Capture the cell that displays the provided text and extract its (X, Y) central coordinate. 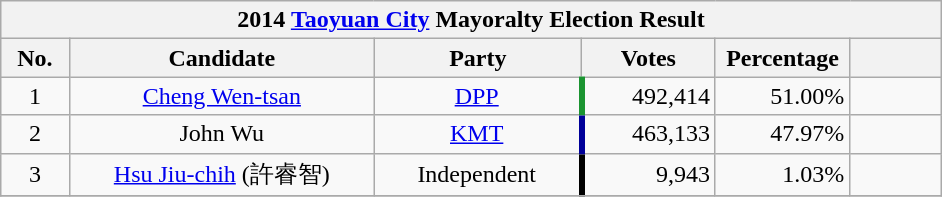
Candidate (222, 58)
1 (34, 96)
47.97% (782, 134)
No. (34, 58)
9,943 (648, 174)
DPP (478, 96)
51.00% (782, 96)
Independent (478, 174)
Hsu Jiu-chih (許睿智) (222, 174)
KMT (478, 134)
John Wu (222, 134)
Party (478, 58)
Cheng Wen-tsan (222, 96)
1.03% (782, 174)
463,133 (648, 134)
492,414 (648, 96)
3 (34, 174)
2 (34, 134)
Votes (648, 58)
Percentage (782, 58)
2014 Taoyuan City Mayoralty Election Result (470, 20)
